Output the (X, Y) coordinate of the center of the cell containing the given text.  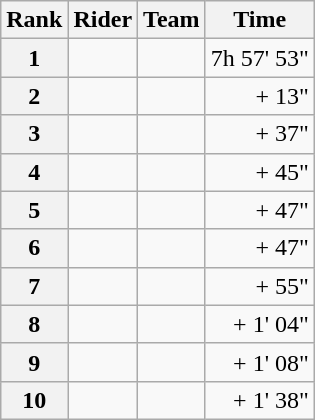
Team (172, 20)
+ 13" (260, 96)
7 (34, 286)
+ 1' 04" (260, 324)
9 (34, 362)
+ 37" (260, 134)
+ 1' 38" (260, 400)
Time (260, 20)
+ 1' 08" (260, 362)
3 (34, 134)
Rank (34, 20)
2 (34, 96)
6 (34, 248)
10 (34, 400)
1 (34, 58)
5 (34, 210)
7h 57' 53" (260, 58)
+ 45" (260, 172)
4 (34, 172)
+ 55" (260, 286)
Rider (103, 20)
8 (34, 324)
